Output the (x, y) coordinate of the center of the cell containing the given text.  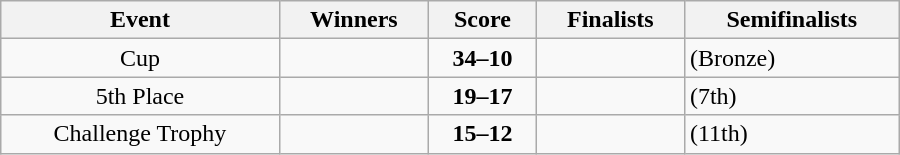
Challenge Trophy (140, 134)
Score (483, 20)
Finalists (610, 20)
5th Place (140, 96)
15–12 (483, 134)
Semifinalists (792, 20)
34–10 (483, 58)
Winners (354, 20)
Cup (140, 58)
Event (140, 20)
(Bronze) (792, 58)
(11th) (792, 134)
19–17 (483, 96)
(7th) (792, 96)
